Extract the [x, y] coordinate from the center of the cell holding the provided text.  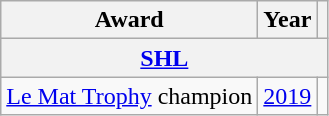
Year [288, 20]
2019 [288, 96]
Award [130, 20]
SHL [164, 58]
Le Mat Trophy champion [130, 96]
